Find where the given text appears and provide that cell's center as [X, Y] coordinate. 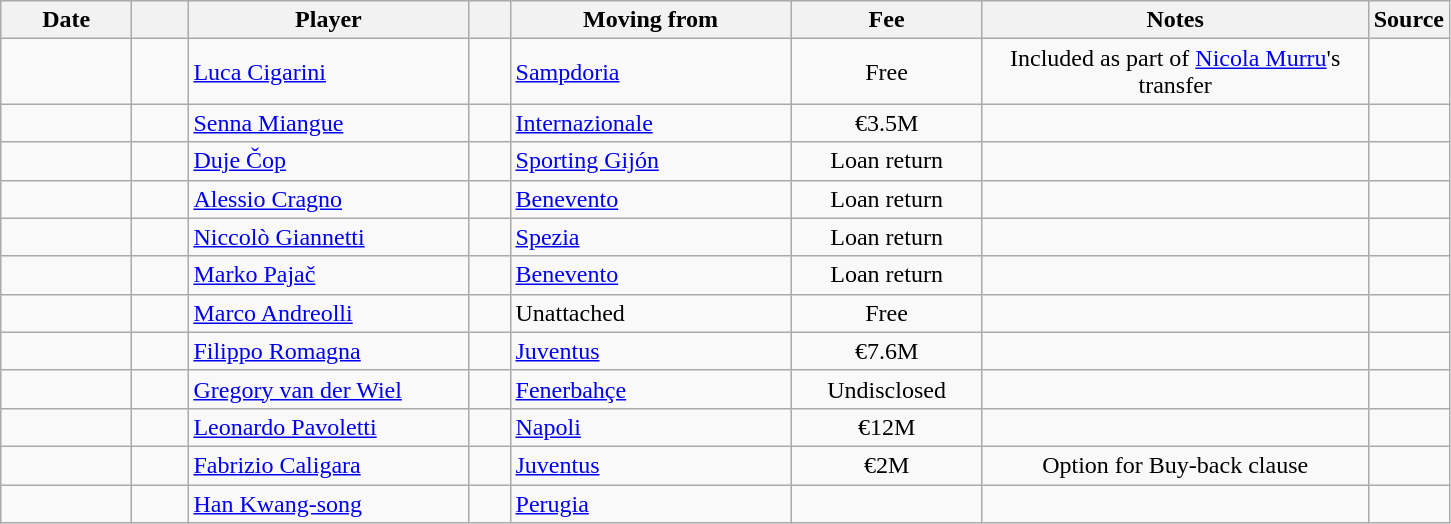
Fabrizio Caligara [328, 465]
Notes [1175, 20]
Han Kwang-song [328, 503]
Napoli [650, 427]
€3.5M [886, 123]
Source [1408, 20]
Marco Andreolli [328, 313]
Undisclosed [886, 389]
€2M [886, 465]
Internazionale [650, 123]
€7.6M [886, 351]
Player [328, 20]
Moving from [650, 20]
Option for Buy-back clause [1175, 465]
Niccolò Giannetti [328, 237]
Sporting Gijón [650, 161]
Luca Cigarini [328, 72]
Sampdoria [650, 72]
Senna Miangue [328, 123]
Date [66, 20]
Gregory van der Wiel [328, 389]
Included as part of Nicola Murru's transfer [1175, 72]
Fee [886, 20]
Spezia [650, 237]
Alessio Cragno [328, 199]
€12M [886, 427]
Leonardo Pavoletti [328, 427]
Perugia [650, 503]
Fenerbahçe [650, 389]
Filippo Romagna [328, 351]
Unattached [650, 313]
Duje Čop [328, 161]
Marko Pajač [328, 275]
